Find where the given text appears and provide that cell's center as (x, y) coordinate. 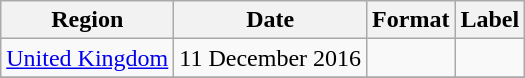
Label (490, 20)
11 December 2016 (270, 58)
Format (411, 20)
Date (270, 20)
Region (88, 20)
United Kingdom (88, 58)
